Return the (X, Y) coordinate for the center point of the cell that contains the specified text.  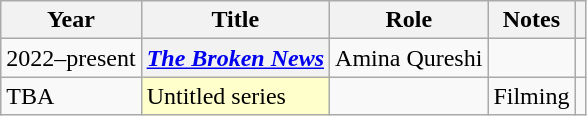
Notes (532, 20)
Untitled series (235, 96)
The Broken News (235, 58)
Role (409, 20)
Title (235, 20)
Amina Qureshi (409, 58)
Year (71, 20)
Filming (532, 96)
TBA (71, 96)
2022–present (71, 58)
